Find where the given text appears and provide that cell's center as [x, y] coordinate. 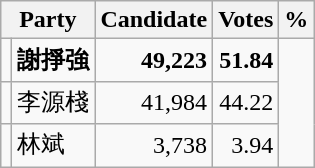
林斌 [54, 146]
Candidate [154, 20]
李源棧 [54, 102]
Party [48, 20]
49,223 [154, 60]
51.84 [246, 60]
% [296, 20]
3,738 [154, 146]
44.22 [246, 102]
3.94 [246, 146]
謝掙強 [54, 60]
41,984 [154, 102]
Votes [246, 20]
